From the cell containing the given text, extract its center point as (X, Y) coordinate. 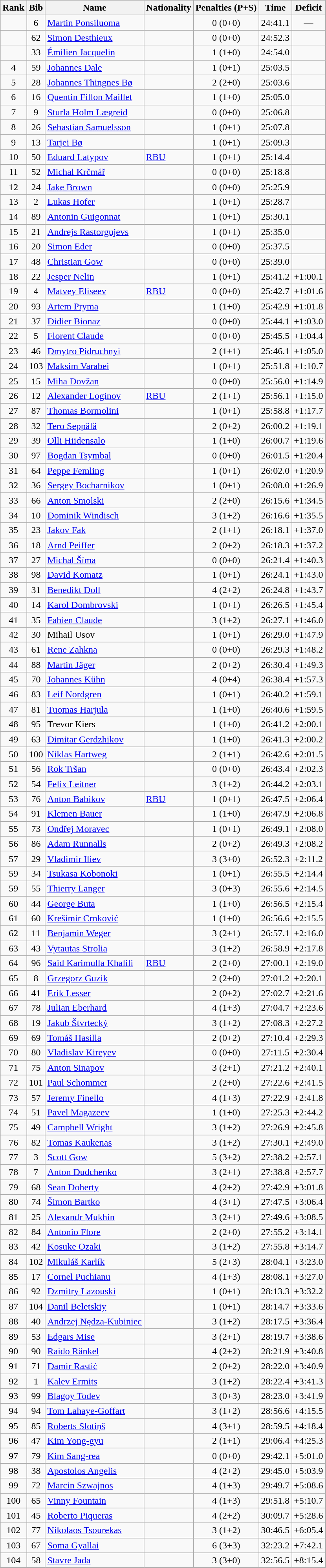
+1:00.1 (309, 276)
+1:14.9 (309, 381)
Olli Hiidensalo (95, 441)
Vladislav Kireyev (95, 1053)
25:07.8 (275, 127)
+3:38.6 (309, 1336)
30:46.5 (275, 1530)
25:30.1 (275, 217)
24:41.1 (275, 23)
27:38.8 (275, 1172)
Antonin Guigonnat (95, 217)
Karol Dombrovski (95, 605)
+2:15.4 (309, 903)
26:40.6 (275, 709)
+2:03.1 (309, 784)
Tuomas Harjula (95, 709)
Trevor Kiers (95, 724)
Rok Tršan (95, 769)
Quentin Fillon Maillet (95, 97)
24:54.0 (275, 53)
Alexandr Mukhin (95, 1217)
Roberto Piqueras (95, 1515)
Tomáš Hasilla (95, 1038)
+3:23.0 (309, 1262)
Johannes Thingnes Bø (95, 82)
27:00.1 (275, 963)
26:02.0 (275, 471)
28:19.7 (275, 1336)
+2:29.3 (309, 1038)
Artem Pryma (95, 306)
+2:00.2 (309, 739)
Name (95, 8)
58 (36, 1560)
Tomas Kaukenas (95, 1142)
25:41.2 (275, 276)
+3:06.4 (309, 1202)
Niklas Hartweg (95, 754)
Dominik Windisch (95, 515)
28:04.1 (275, 1262)
25:14.4 (275, 157)
27:30.1 (275, 1142)
Danil Beletskiy (95, 1306)
+7:42.1 (309, 1545)
29:49.7 (275, 1486)
25:42.7 (275, 291)
Jake Brown (95, 187)
+1:59.5 (309, 709)
+1:37.0 (309, 530)
Pavel Magazeev (95, 1112)
Johannes Kühn (95, 680)
26:49.1 (275, 829)
+2:08.2 (309, 844)
Grzegorz Guzik (95, 978)
26:52.3 (275, 859)
28:13.3 (275, 1292)
+5:28.6 (309, 1515)
26:00.2 (275, 426)
Klemen Bauer (95, 814)
Krešimir Crnković (95, 919)
26:30.4 (275, 665)
27:21.2 (275, 1068)
Campbell Wright (95, 1127)
+2:06.4 (309, 799)
+4:15.5 (309, 1411)
Roberts Slotiņš (95, 1426)
+3:27.0 (309, 1277)
+1:19.1 (309, 426)
+2:41.5 (309, 1082)
26:41.2 (275, 724)
Tsukasa Kobonoki (95, 873)
+2:06.8 (309, 814)
George Buta (95, 903)
Michal Šíma (95, 560)
26:55.6 (275, 888)
27:49.6 (275, 1217)
+3:41.9 (309, 1396)
+5:03.9 (309, 1471)
Soma Gyallai (95, 1545)
Penalties (P+S) (226, 8)
Apostolos Angelis (95, 1471)
+1:04.4 (309, 336)
Johannes Dale (95, 67)
Nationality (169, 8)
+2:16.0 (309, 933)
+2:44.2 (309, 1112)
Anton Smolski (95, 500)
Émilien Jacquelin (95, 53)
32:56.5 (275, 1560)
+1:35.5 (309, 515)
+3:32.2 (309, 1292)
26:27.1 (275, 620)
+1:34.5 (309, 500)
Florent Claude (95, 336)
26:42.6 (275, 754)
+3:01.8 (309, 1187)
Antonio Flore (95, 1232)
Leif Nordgren (95, 695)
David Komatz (95, 575)
26:16.6 (275, 515)
+2:49.0 (309, 1142)
25:37.5 (275, 247)
+2:14.4 (309, 873)
Martin Jäger (95, 665)
Dimitar Gerdzhikov (95, 739)
Raido Ränkel (95, 1351)
27:55.2 (275, 1232)
26:56.5 (275, 903)
Damir Rastić (95, 1366)
+4:18.4 (309, 1426)
Šimon Bartko (95, 1202)
+1:10.7 (309, 366)
2 (36, 202)
30:09.7 (275, 1515)
Peppe Femling (95, 471)
+1:47.9 (309, 635)
5 (3+2) (226, 1157)
27:55.8 (275, 1247)
Benjamin Weger (95, 933)
1 (36, 1381)
Jakub Štvrtecký (95, 1023)
Simon Desthieux (95, 38)
— (309, 23)
Jakov Fak (95, 530)
+1:37.2 (309, 545)
Paul Schommer (95, 1082)
26:49.3 (275, 844)
26:38.4 (275, 680)
+2:23.6 (309, 1008)
Tarjei Bø (95, 142)
+1:45.4 (309, 605)
Ondřej Moravec (95, 829)
Lukas Hofer (95, 202)
25:03.5 (275, 67)
28:22.4 (275, 1381)
29:06.4 (275, 1441)
Dzmitry Lazouski (95, 1292)
+2:15.5 (309, 919)
26:44.2 (275, 784)
Kim Sang-rea (95, 1456)
29:45.0 (275, 1471)
Anton Babikov (95, 799)
Eduard Latypov (95, 157)
Deficit (309, 8)
+2:17.8 (309, 948)
Nikolaos Tsourekas (95, 1530)
26:56.6 (275, 919)
27:25.3 (275, 1112)
26:55.5 (275, 873)
+1:40.3 (309, 560)
Sebastian Samuelsson (95, 127)
25:56.0 (275, 381)
25:09.3 (275, 142)
+1:15.0 (309, 396)
25:56.1 (275, 396)
3 (36, 1157)
6 (3+3) (226, 1545)
Jesper Nelin (95, 276)
+1:26.9 (309, 486)
+2:00.1 (309, 724)
26:47.9 (275, 814)
26:18.1 (275, 530)
+2:45.8 (309, 1127)
+2:40.1 (309, 1068)
Stavre Jada (95, 1560)
26:24.8 (275, 590)
+1:20.9 (309, 471)
25:42.9 (275, 306)
28:56.6 (275, 1411)
25:35.0 (275, 232)
Jeremy Finello (95, 1097)
Julian Eberhard (95, 1008)
+3:14.7 (309, 1247)
26:24.1 (275, 575)
26:00.7 (275, 441)
+3:08.5 (309, 1217)
27:04.7 (275, 1008)
Mihail Usov (95, 635)
25:03.6 (275, 82)
+6:05.4 (309, 1530)
27:01.2 (275, 978)
Dmytro Pidruchnyi (95, 351)
Blagoy Todev (95, 1396)
4 (0+4) (226, 680)
Alexander Loginov (95, 396)
27:11.5 (275, 1053)
+1:20.4 (309, 456)
Said Karimulla Khalili (95, 963)
Cornel Puchianu (95, 1277)
+4:25.3 (309, 1441)
Felix Leitner (95, 784)
25:25.9 (275, 187)
Andrejs Rastorgujevs (95, 232)
29:51.8 (275, 1501)
Vinny Fountain (95, 1501)
+2:19.0 (309, 963)
+1:05.0 (309, 351)
Time (275, 8)
+1:59.1 (309, 695)
27:08.3 (275, 1023)
Fabien Claude (95, 620)
Christian Gow (95, 262)
+3:14.1 (309, 1232)
26:08.0 (275, 486)
28:22.0 (275, 1366)
25:51.8 (275, 366)
+1:19.6 (309, 441)
Michal Krčmář (95, 172)
26:26.5 (275, 605)
+1:01.8 (309, 306)
+1:46.0 (309, 620)
Marcin Szwajnos (95, 1486)
29:42.1 (275, 1456)
+5:01.0 (309, 1456)
26:41.3 (275, 739)
5 (2+3) (226, 1262)
25:05.0 (275, 97)
Vladimir Iliev (95, 859)
+3:40.9 (309, 1366)
Anton Dudchenko (95, 1172)
25:46.1 (275, 351)
Didier Bionaz (95, 321)
+5:08.6 (309, 1486)
27:26.9 (275, 1127)
26:15.6 (275, 500)
Kosuke Ozaki (95, 1247)
Mikuláš Karlík (95, 1262)
+1:03.0 (309, 321)
25:39.0 (275, 262)
Edgars Mise (95, 1336)
Rank (13, 8)
+2:20.1 (309, 978)
+2:27.2 (309, 1023)
+2:57.7 (309, 1172)
32:23.2 (275, 1545)
+8:15.4 (309, 1560)
+1:43.7 (309, 590)
+5:10.7 (309, 1501)
Anton Sinapov (95, 1068)
26:58.9 (275, 948)
28:14.7 (275, 1306)
26:29.0 (275, 635)
Sergey Bocharnikov (95, 486)
24:52.3 (275, 38)
+1:49.3 (309, 665)
Bib (36, 8)
28:23.0 (275, 1396)
+2:41.8 (309, 1097)
26:21.4 (275, 560)
Rene Zahkna (95, 649)
25:58.8 (275, 411)
+1:01.6 (309, 291)
26:47.5 (275, 799)
Scott Gow (95, 1157)
Miha Dovžan (95, 381)
+2:11.2 (309, 859)
27:22.9 (275, 1097)
Arnd Peiffer (95, 545)
+2:01.5 (309, 754)
Sean Doherty (95, 1187)
28:08.1 (275, 1277)
+1:43.0 (309, 575)
Erik Lesser (95, 993)
26:57.1 (275, 933)
+1:57.3 (309, 680)
25:18.8 (275, 172)
27:47.5 (275, 1202)
Maksim Varabei (95, 366)
28:21.9 (275, 1351)
Matvey Eliseev (95, 291)
28:17.5 (275, 1321)
25:06.8 (275, 112)
26:40.2 (275, 695)
Thierry Langer (95, 888)
+1:48.2 (309, 649)
+2:14.5 (309, 888)
Sturla Holm Lægreid (95, 112)
26:29.3 (275, 649)
27:10.4 (275, 1038)
26:18.3 (275, 545)
Thomas Bormolini (95, 411)
26:01.5 (275, 456)
+3:33.6 (309, 1306)
+2:02.3 (309, 769)
+3:36.4 (309, 1321)
+1:17.7 (309, 411)
Adam Runnalls (95, 844)
Simon Eder (95, 247)
Andrzej Nędza-Kubiniec (95, 1321)
28:59.5 (275, 1426)
+2:21.6 (309, 993)
Martin Ponsiluoma (95, 23)
25:45.5 (275, 336)
Vytautas Strolia (95, 948)
Tero Seppälä (95, 426)
Benedikt Doll (95, 590)
+3:40.8 (309, 1351)
27:22.6 (275, 1082)
26:43.4 (275, 769)
Bogdan Tsymbal (95, 456)
27:02.7 (275, 993)
Kalev Ermits (95, 1381)
25:28.7 (275, 202)
+2:30.4 (309, 1053)
+2:08.0 (309, 829)
27:38.2 (275, 1157)
25:44.1 (275, 321)
+3:41.3 (309, 1381)
+2:57.1 (309, 1157)
Kim Yong-gyu (95, 1441)
27:42.9 (275, 1187)
Tom Lahaye-Goffart (95, 1411)
